Search for the cell housing the specified text and yield its (x, y) center coordinate. 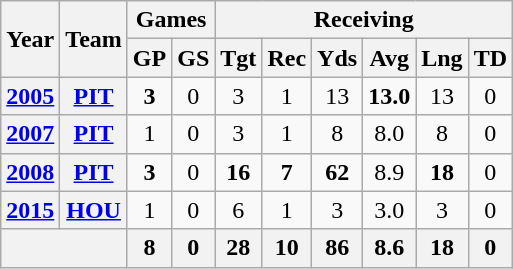
3.0 (390, 210)
7 (287, 172)
8.9 (390, 172)
2008 (30, 172)
86 (338, 248)
6 (238, 210)
Year (30, 39)
16 (238, 172)
GP (149, 58)
28 (238, 248)
Tgt (238, 58)
10 (287, 248)
Avg (390, 58)
13.0 (390, 96)
Yds (338, 58)
Receiving (364, 20)
GS (194, 58)
2015 (30, 210)
Games (170, 20)
HOU (94, 210)
2005 (30, 96)
2007 (30, 134)
62 (338, 172)
8.0 (390, 134)
Rec (287, 58)
TD (490, 58)
Team (94, 39)
Lng (442, 58)
8.6 (390, 248)
